Identify which cell holds the provided text, then report its (X, Y) central coordinate. 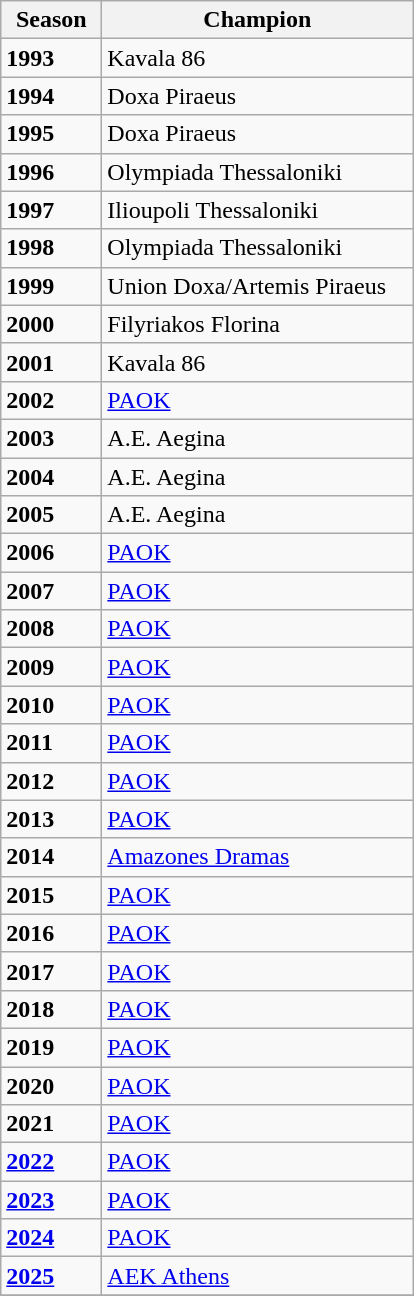
1995 (52, 134)
Filyriakos Florina (258, 324)
2002 (52, 400)
1994 (52, 96)
2025 (52, 1276)
2001 (52, 362)
1999 (52, 286)
1997 (52, 210)
2017 (52, 971)
1996 (52, 172)
2008 (52, 629)
2003 (52, 438)
2021 (52, 1124)
2000 (52, 324)
Ilioupoli Thessaloniki (258, 210)
Amazones Dramas (258, 857)
2022 (52, 1162)
1998 (52, 248)
2024 (52, 1238)
2011 (52, 743)
2013 (52, 819)
2016 (52, 933)
Season (52, 20)
Champion (258, 20)
2018 (52, 1009)
AEK Athens (258, 1276)
Union Doxa/Artemis Piraeus (258, 286)
2007 (52, 591)
2019 (52, 1047)
2010 (52, 705)
2004 (52, 477)
2006 (52, 553)
2020 (52, 1085)
1993 (52, 58)
2005 (52, 515)
2009 (52, 667)
2012 (52, 781)
2023 (52, 1200)
2015 (52, 895)
2014 (52, 857)
